Capture the cell that displays the provided text and extract its (X, Y) central coordinate. 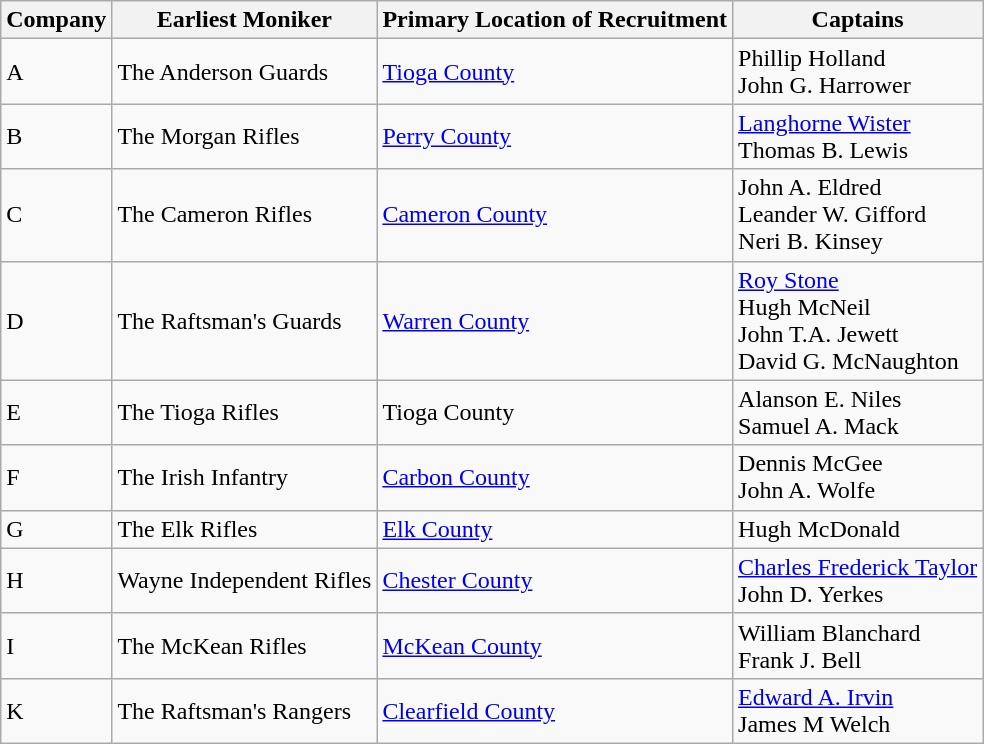
F (56, 478)
The Elk Rifles (244, 529)
The McKean Rifles (244, 646)
McKean County (555, 646)
Charles Frederick Taylor John D. Yerkes (858, 580)
Edward A. Irvin James M Welch (858, 710)
Elk County (555, 529)
H (56, 580)
The Anderson Guards (244, 72)
The Tioga Rifles (244, 412)
I (56, 646)
Captains (858, 20)
The Cameron Rifles (244, 215)
Earliest Moniker (244, 20)
Warren County (555, 320)
Wayne Independent Rifles (244, 580)
C (56, 215)
The Raftsman's Guards (244, 320)
Primary Location of Recruitment (555, 20)
Phillip Holland John G. Harrower (858, 72)
Langhorne Wister Thomas B. Lewis (858, 136)
Company (56, 20)
Carbon County (555, 478)
A (56, 72)
William Blanchard Frank J. Bell (858, 646)
D (56, 320)
The Raftsman's Rangers (244, 710)
Roy Stone Hugh McNeil John T.A. Jewett David G. McNaughton (858, 320)
The Morgan Rifles (244, 136)
John A. Eldred Leander W. Gifford Neri B. Kinsey (858, 215)
G (56, 529)
Clearfield County (555, 710)
Dennis McGee John A. Wolfe (858, 478)
The Irish Infantry (244, 478)
Hugh McDonald (858, 529)
K (56, 710)
Cameron County (555, 215)
Chester County (555, 580)
Perry County (555, 136)
Alanson E. Niles Samuel A. Mack (858, 412)
B (56, 136)
E (56, 412)
